Output the (x, y) coordinate of the center of the cell containing the given text.  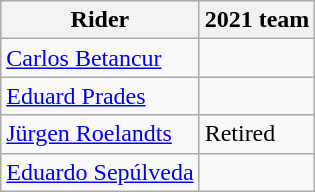
Retired (257, 134)
Carlos Betancur (100, 58)
Rider (100, 20)
Jürgen Roelandts (100, 134)
Eduard Prades (100, 96)
Eduardo Sepúlveda (100, 172)
2021 team (257, 20)
